Provide the (x, y) coordinate of the cell's center where the given text is located.  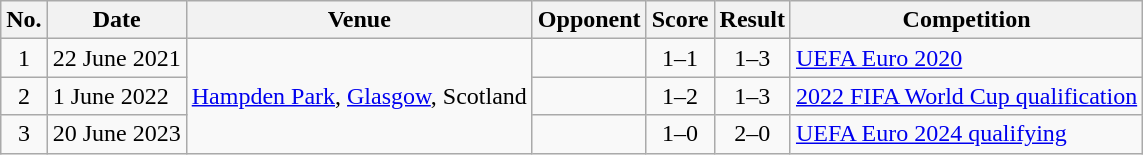
1–0 (680, 134)
1 (24, 58)
No. (24, 20)
2022 FIFA World Cup qualification (966, 96)
Hampden Park, Glasgow, Scotland (359, 96)
2–0 (752, 134)
Result (752, 20)
UEFA Euro 2024 qualifying (966, 134)
1 June 2022 (116, 96)
20 June 2023 (116, 134)
1–1 (680, 58)
3 (24, 134)
Opponent (589, 20)
Venue (359, 20)
Score (680, 20)
1–2 (680, 96)
Competition (966, 20)
Date (116, 20)
UEFA Euro 2020 (966, 58)
2 (24, 96)
22 June 2021 (116, 58)
